Provide the (x, y) coordinate of the cell's center where the given text is located.  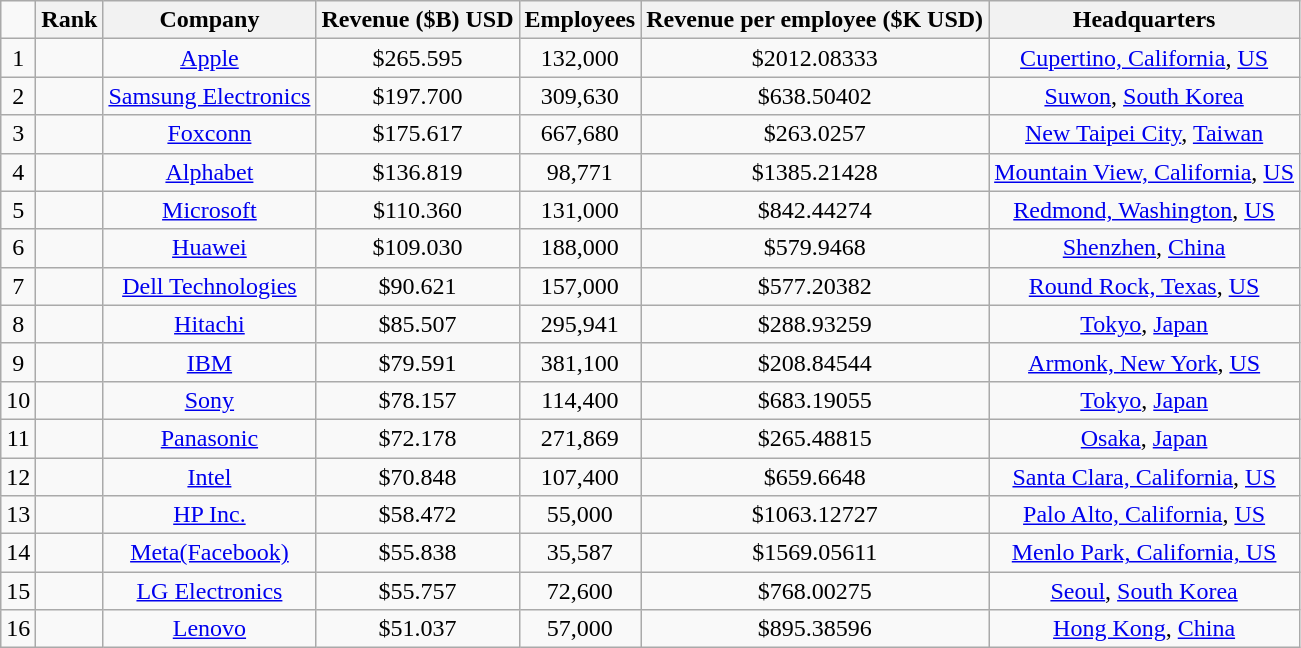
157,000 (580, 286)
$683.19055 (815, 400)
Company (210, 20)
57,000 (580, 629)
HP Inc. (210, 515)
9 (18, 362)
2 (18, 96)
$78.157 (418, 400)
$79.591 (418, 362)
$895.38596 (815, 629)
132,000 (580, 58)
$263.0257 (815, 134)
$51.037 (418, 629)
Rank (70, 20)
381,100 (580, 362)
15 (18, 591)
$288.93259 (815, 324)
$85.507 (418, 324)
Armonk, New York, US (1144, 362)
$659.6648 (815, 477)
Sony (210, 400)
New Taipei City, Taiwan (1144, 134)
$1385.21428 (815, 172)
$842.44274 (815, 210)
Revenue ($B) USD (418, 20)
$136.819 (418, 172)
16 (18, 629)
$55.757 (418, 591)
14 (18, 553)
Lenovo (210, 629)
Hong Kong, China (1144, 629)
$72.178 (418, 438)
Huawei (210, 248)
6 (18, 248)
Employees (580, 20)
$58.472 (418, 515)
35,587 (580, 553)
295,941 (580, 324)
$208.84544 (815, 362)
4 (18, 172)
$265.48815 (815, 438)
Meta(Facebook) (210, 553)
114,400 (580, 400)
10 (18, 400)
271,869 (580, 438)
Samsung Electronics (210, 96)
98,771 (580, 172)
667,680 (580, 134)
131,000 (580, 210)
188,000 (580, 248)
Headquarters (1144, 20)
Revenue per employee ($K USD) (815, 20)
Palo Alto, California, US (1144, 515)
$2012.08333 (815, 58)
12 (18, 477)
$90.621 (418, 286)
Osaka, Japan (1144, 438)
72,600 (580, 591)
$55.838 (418, 553)
7 (18, 286)
107,400 (580, 477)
Santa Clara, California, US (1144, 477)
Foxconn (210, 134)
3 (18, 134)
$1063.12727 (815, 515)
Suwon, South Korea (1144, 96)
11 (18, 438)
$175.617 (418, 134)
Dell Technologies (210, 286)
LG Electronics (210, 591)
$265.595 (418, 58)
5 (18, 210)
1 (18, 58)
Hitachi (210, 324)
$70.848 (418, 477)
Cupertino, California, US (1144, 58)
$197.700 (418, 96)
$109.030 (418, 248)
$1569.05611 (815, 553)
Microsoft (210, 210)
Apple (210, 58)
Panasonic (210, 438)
Intel (210, 477)
13 (18, 515)
Shenzhen, China (1144, 248)
Seoul, South Korea (1144, 591)
IBM (210, 362)
Round Rock, Texas, US (1144, 286)
Redmond, Washington, US (1144, 210)
$768.00275 (815, 591)
$638.50402 (815, 96)
8 (18, 324)
55,000 (580, 515)
Menlo Park, California, US (1144, 553)
$577.20382 (815, 286)
$579.9468 (815, 248)
Alphabet (210, 172)
309,630 (580, 96)
$110.360 (418, 210)
Mountain View, California, US (1144, 172)
